From the cell containing the given text, extract its center point as [x, y] coordinate. 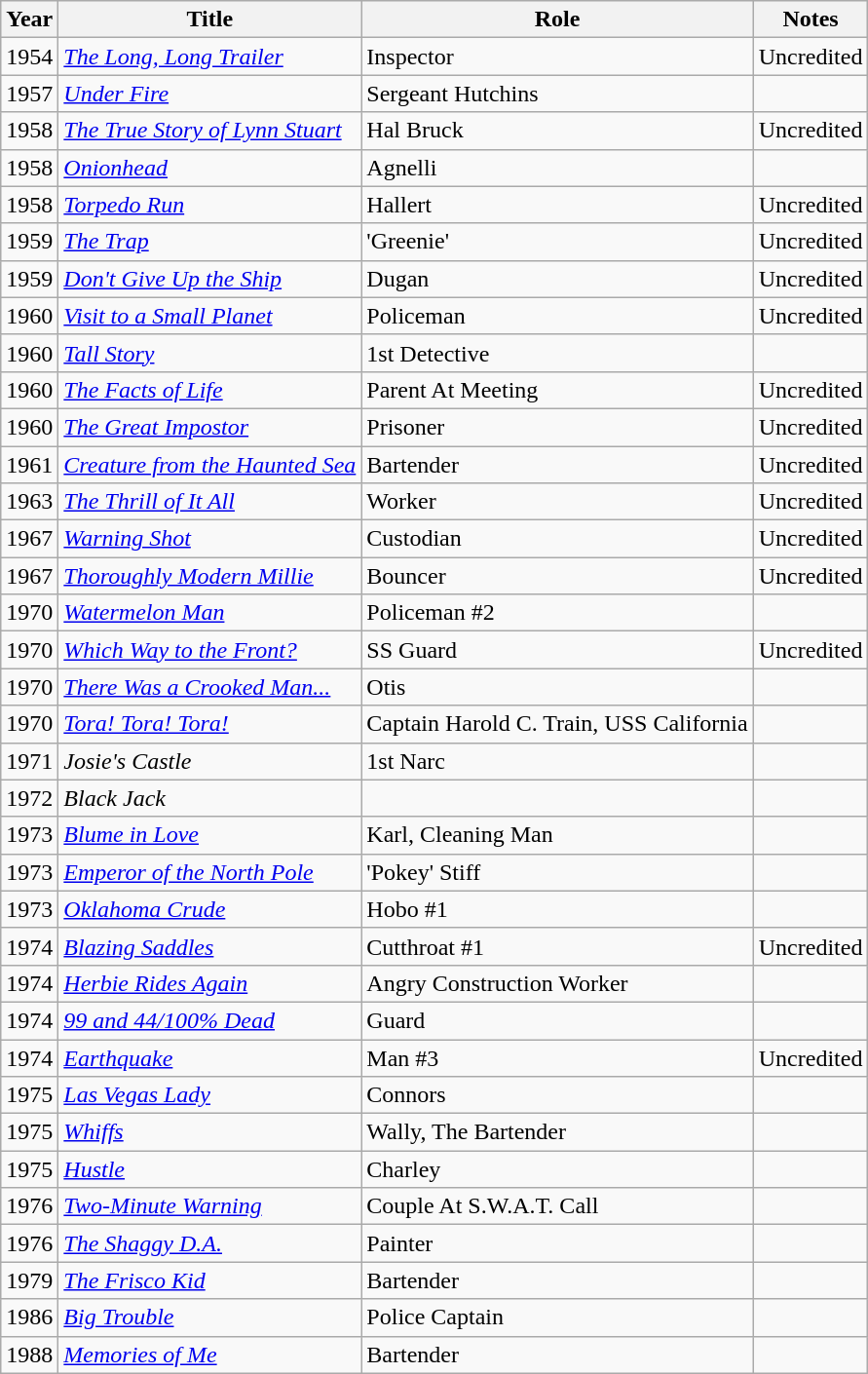
Hustle [210, 1169]
Tall Story [210, 353]
Blazing Saddles [210, 946]
Josie's Castle [210, 761]
Visit to a Small Planet [210, 316]
Connors [557, 1095]
1963 [29, 502]
Police Captain [557, 1317]
Don't Give Up the Ship [210, 279]
Thoroughly Modern Millie [210, 576]
Parent At Meeting [557, 390]
Two-Minute Warning [210, 1206]
The Great Impostor [210, 427]
Worker [557, 502]
Creature from the Haunted Sea [210, 465]
SS Guard [557, 650]
Dugan [557, 279]
Sergeant Hutchins [557, 94]
Warning Shot [210, 539]
1st Narc [557, 761]
Bouncer [557, 576]
Wally, The Bartender [557, 1132]
The Trap [210, 242]
Whiffs [210, 1132]
Oklahoma Crude [210, 909]
The Thrill of It All [210, 502]
The Facts of Life [210, 390]
Karl, Cleaning Man [557, 835]
Hobo #1 [557, 909]
Hal Bruck [557, 131]
Blume in Love [210, 835]
1971 [29, 761]
Big Trouble [210, 1317]
'Greenie' [557, 242]
Angry Construction Worker [557, 983]
Painter [557, 1243]
Man #3 [557, 1057]
Cutthroat #1 [557, 946]
1986 [29, 1317]
Inspector [557, 57]
Watermelon Man [210, 613]
The Shaggy D.A. [210, 1243]
Couple At S.W.A.T. Call [557, 1206]
Otis [557, 687]
Under Fire [210, 94]
Las Vegas Lady [210, 1095]
Year [29, 19]
Charley [557, 1169]
Herbie Rides Again [210, 983]
1979 [29, 1280]
Hallert [557, 205]
Onionhead [210, 168]
1954 [29, 57]
Guard [557, 1020]
Memories of Me [210, 1355]
Tora! Tora! Tora! [210, 724]
Emperor of the North Pole [210, 872]
Agnelli [557, 168]
Policeman #2 [557, 613]
'Pokey' Stiff [557, 872]
99 and 44/100% Dead [210, 1020]
Which Way to the Front? [210, 650]
The True Story of Lynn Stuart [210, 131]
1972 [29, 798]
Earthquake [210, 1057]
Custodian [557, 539]
There Was a Crooked Man... [210, 687]
Torpedo Run [210, 205]
Title [210, 19]
Notes [811, 19]
The Frisco Kid [210, 1280]
The Long, Long Trailer [210, 57]
Role [557, 19]
1st Detective [557, 353]
Captain Harold C. Train, USS California [557, 724]
1988 [29, 1355]
Policeman [557, 316]
Black Jack [210, 798]
1961 [29, 465]
1957 [29, 94]
Prisoner [557, 427]
